Identify which cell holds the provided text, then report its (x, y) central coordinate. 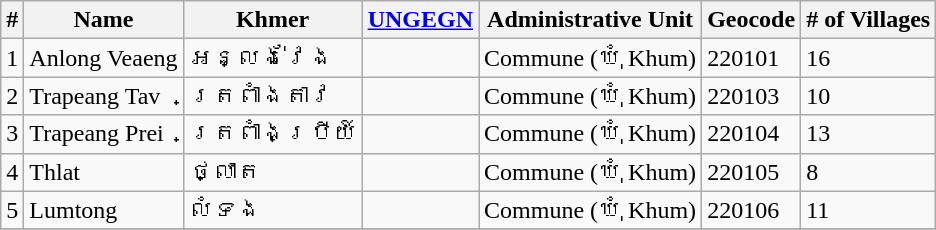
5 (12, 210)
Trapeang Tav (104, 96)
4 (12, 172)
10 (868, 96)
2 (12, 96)
220106 (752, 210)
220104 (752, 134)
220103 (752, 96)
220101 (752, 58)
លំទង (272, 210)
អន្លង់វែង (272, 58)
ត្រពាំងប្រីយ៍ (272, 134)
ត្រពាំងតាវ (272, 96)
16 (868, 58)
Lumtong (104, 210)
1 (12, 58)
Anlong Veaeng (104, 58)
220105 (752, 172)
3 (12, 134)
# of Villages (868, 20)
Thlat (104, 172)
8 (868, 172)
Khmer (272, 20)
UNGEGN (420, 20)
Geocode (752, 20)
Name (104, 20)
Trapeang Prei (104, 134)
# (12, 20)
11 (868, 210)
13 (868, 134)
Administrative Unit (590, 20)
ថ្លាត (272, 172)
